From the cell containing the given text, extract its center point as [X, Y] coordinate. 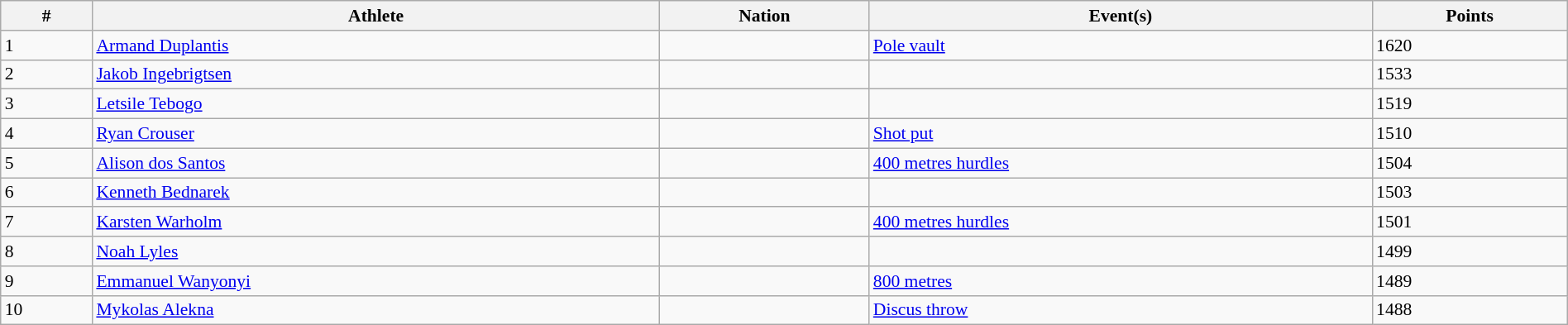
9 [46, 281]
6 [46, 193]
1 [46, 45]
Shot put [1121, 134]
5 [46, 163]
Pole vault [1121, 45]
2 [46, 74]
Emmanuel Wanyonyi [375, 281]
Noah Lyles [375, 251]
8 [46, 251]
Points [1470, 16]
3 [46, 104]
Letsile Tebogo [375, 104]
# [46, 16]
1620 [1470, 45]
Armand Duplantis [375, 45]
Alison dos Santos [375, 163]
Kenneth Bednarek [375, 193]
1510 [1470, 134]
Ryan Crouser [375, 134]
Jakob Ingebrigtsen [375, 74]
Discus throw [1121, 310]
10 [46, 310]
Mykolas Alekna [375, 310]
1533 [1470, 74]
800 metres [1121, 281]
1488 [1470, 310]
1504 [1470, 163]
4 [46, 134]
1499 [1470, 251]
Karsten Warholm [375, 222]
1519 [1470, 104]
Event(s) [1121, 16]
1501 [1470, 222]
1503 [1470, 193]
Athlete [375, 16]
7 [46, 222]
1489 [1470, 281]
Nation [764, 16]
